Provide the (X, Y) coordinate of the cell's center where the given text is located.  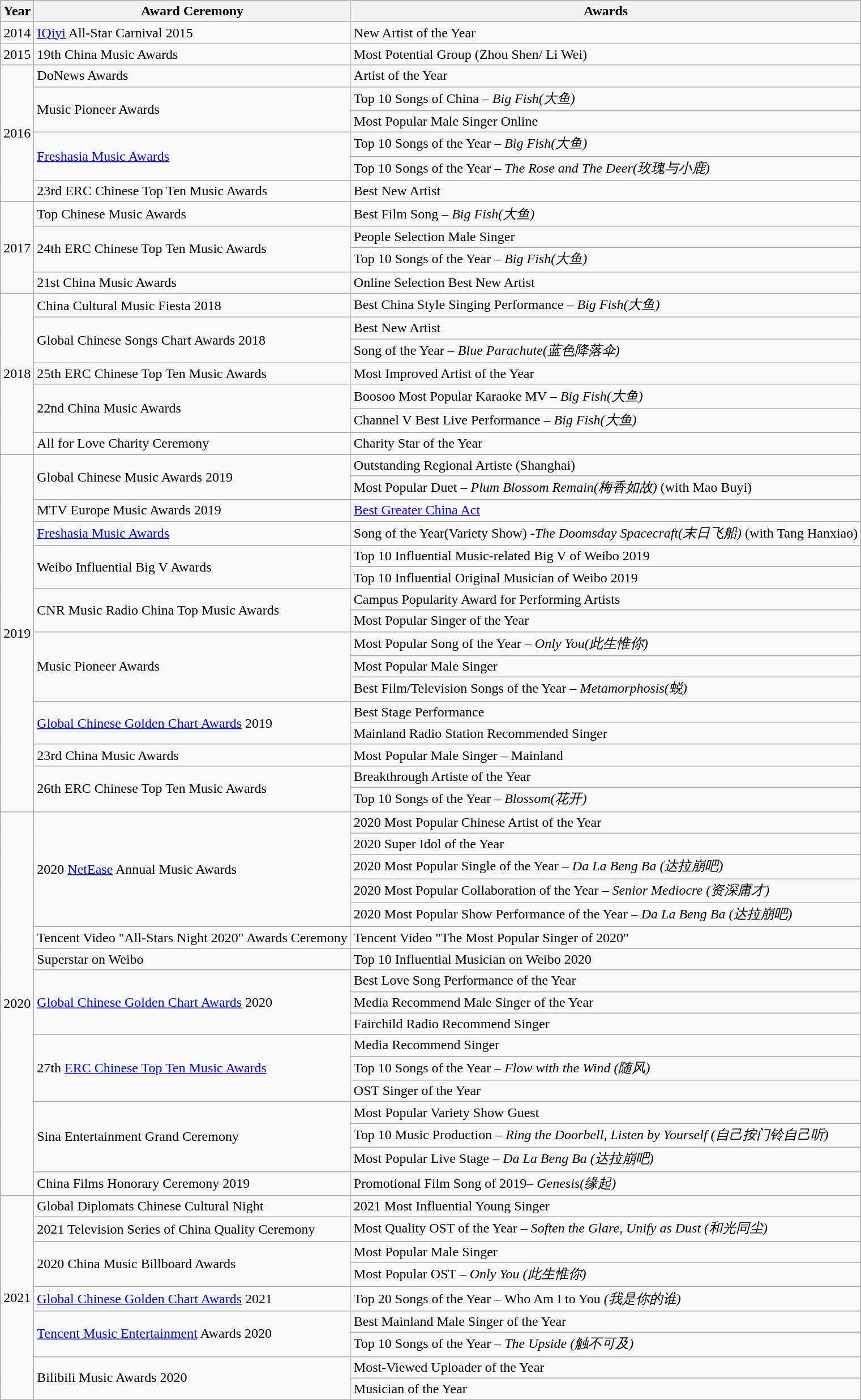
Most Popular Male Singer Online (606, 122)
Best Film Song – Big Fish(大鱼) (606, 214)
CNR Music Radio China Top Music Awards (192, 610)
Superstar on Weibo (192, 959)
Most Quality OST of the Year – Soften the Glare, Unify as Dust (和光同尘) (606, 1229)
Top 10 Songs of China – Big Fish(大鱼) (606, 98)
2021 (17, 1298)
22nd China Music Awards (192, 409)
Top 10 Songs of the Year – The Rose and The Deer(玫瑰与小鹿) (606, 169)
19th China Music Awards (192, 54)
Tencent Music Entertainment Awards 2020 (192, 1333)
27th ERC Chinese Top Ten Music Awards (192, 1068)
Sina Entertainment Grand Ceremony (192, 1136)
Fairchild Radio Recommend Singer (606, 1024)
Top 10 Music Production – Ring the Doorbell, Listen by Yourself (自己按门铃自己听) (606, 1135)
2020 Most Popular Show Performance of the Year – Da La Beng Ba (达拉崩吧) (606, 914)
Best China Style Singing Performance – Big Fish(大鱼) (606, 306)
21st China Music Awards (192, 282)
Song of the Year – Blue Parachute(蓝色降落伞) (606, 351)
Top Chinese Music Awards (192, 214)
Top 10 Songs of the Year – The Upside (触不可及) (606, 1345)
2020 Most Popular Collaboration of the Year – Senior Mediocre (资深庸才) (606, 891)
Most Improved Artist of the Year (606, 373)
Award Ceremony (192, 11)
2017 (17, 248)
Top 10 Influential Original Musician of Weibo 2019 (606, 578)
IQiyi All-Star Carnival 2015 (192, 33)
2020 (17, 1004)
Best Love Song Performance of the Year (606, 981)
New Artist of the Year (606, 33)
26th ERC Chinese Top Ten Music Awards (192, 789)
Top 10 Influential Musician on Weibo 2020 (606, 959)
Year (17, 11)
2018 (17, 373)
China Films Honorary Ceremony 2019 (192, 1184)
25th ERC Chinese Top Ten Music Awards (192, 373)
2014 (17, 33)
OST Singer of the Year (606, 1091)
Most Popular Song of the Year – Only You(此生惟你) (606, 644)
Campus Popularity Award for Performing Artists (606, 599)
Top 10 Songs of the Year – Flow with the Wind (随风) (606, 1068)
2020 Most Popular Chinese Artist of the Year (606, 822)
Best Greater China Act (606, 510)
Breakthrough Artiste of the Year (606, 776)
Outstanding Regional Artiste (Shanghai) (606, 465)
Most Popular OST – Only You (此生惟你) (606, 1274)
Global Diplomats Chinese Cultural Night (192, 1206)
Mainland Radio Station Recommended Singer (606, 733)
2016 (17, 134)
Boosoo Most Popular Karaoke MV – Big Fish(大鱼) (606, 396)
Top 10 Songs of the Year – Blossom(花开) (606, 799)
Promotional Film Song of 2019– Genesis(缘起) (606, 1184)
Most-Viewed Uploader of the Year (606, 1367)
Best Stage Performance (606, 712)
Tencent Video "All-Stars Night 2020" Awards Ceremony (192, 938)
Most Potential Group (Zhou Shen/ Li Wei) (606, 54)
Best Film/Television Songs of the Year – Metamorphosis(蜕) (606, 689)
Most Popular Duet – Plum Blossom Remain(梅香如故) (with Mao Buyi) (606, 488)
2020 China Music Billboard Awards (192, 1264)
2021 Most Influential Young Singer (606, 1206)
2020 Most Popular Single of the Year – Da La Beng Ba (达拉崩吧) (606, 867)
People Selection Male Singer (606, 237)
2015 (17, 54)
Channel V Best Live Performance – Big Fish(大鱼) (606, 421)
Media Recommend Male Singer of the Year (606, 1002)
Most Popular Male Singer – Mainland (606, 755)
2020 NetEase Annual Music Awards (192, 869)
23rd China Music Awards (192, 755)
MTV Europe Music Awards 2019 (192, 510)
Online Selection Best New Artist (606, 282)
Global Chinese Golden Chart Awards 2021 (192, 1299)
24th ERC Chinese Top Ten Music Awards (192, 249)
China Cultural Music Fiesta 2018 (192, 306)
2019 (17, 633)
Bilibili Music Awards 2020 (192, 1378)
Awards (606, 11)
2020 Super Idol of the Year (606, 844)
Most Popular Variety Show Guest (606, 1113)
Top 10 Influential Music-related Big V of Weibo 2019 (606, 556)
Top 20 Songs of the Year – Who Am I to You (我是你的谁) (606, 1299)
Artist of the Year (606, 76)
Best Mainland Male Singer of the Year (606, 1321)
Global Chinese Golden Chart Awards 2020 (192, 1002)
Media Recommend Singer (606, 1045)
Most Popular Singer of the Year (606, 621)
Global Chinese Golden Chart Awards 2019 (192, 723)
DoNews Awards (192, 76)
Song of the Year(Variety Show) -The Doomsday Spacecraft(末日飞船) (with Tang Hanxiao) (606, 533)
All for Love Charity Ceremony (192, 443)
Global Chinese Music Awards 2019 (192, 476)
23rd ERC Chinese Top Ten Music Awards (192, 191)
Tencent Video "The Most Popular Singer of 2020" (606, 938)
Musician of the Year (606, 1389)
Most Popular Live Stage – Da La Beng Ba (达拉崩吧) (606, 1159)
Weibo Influential Big V Awards (192, 567)
2021 Television Series of China Quality Ceremony (192, 1229)
Charity Star of the Year (606, 443)
Global Chinese Songs Chart Awards 2018 (192, 341)
